Provide the (x, y) coordinate of the cell's center where the given text is located.  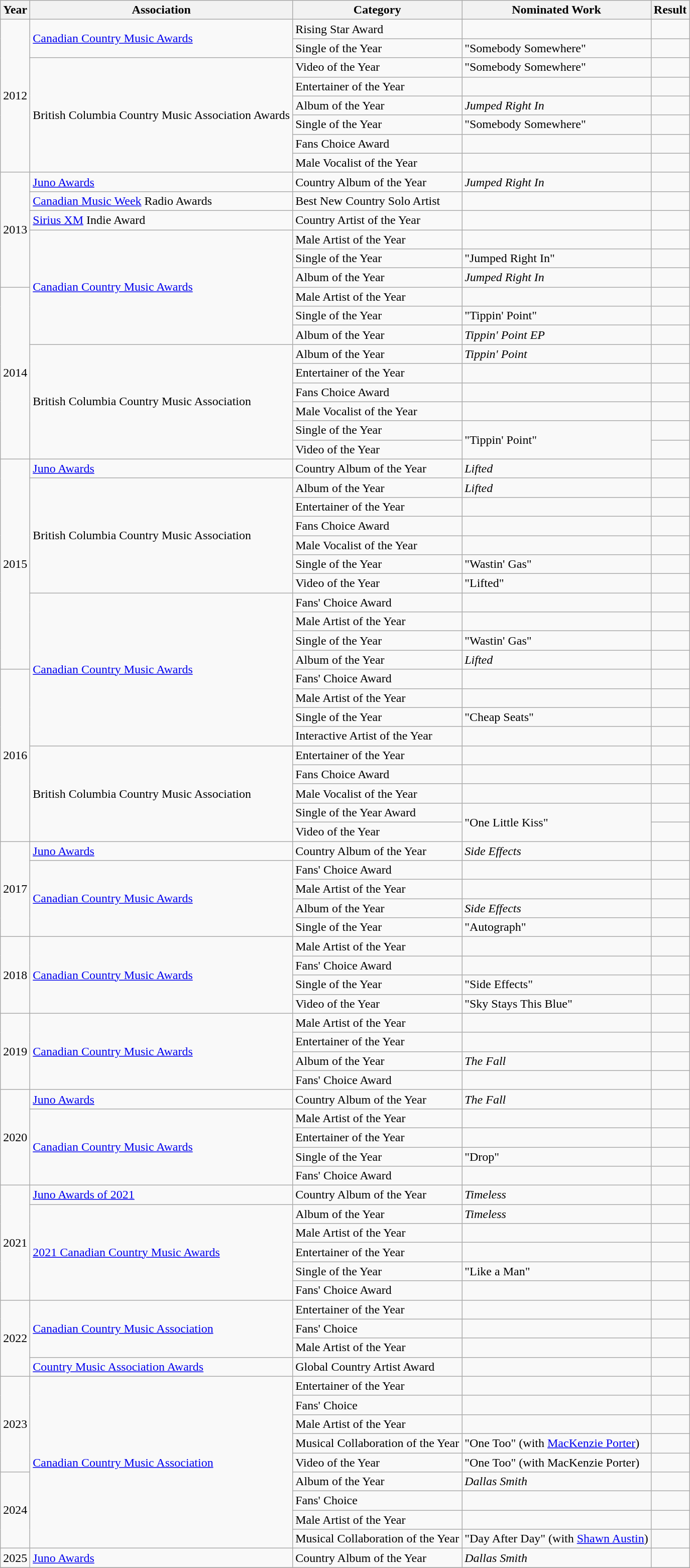
Year (15, 10)
"Side Effects" (556, 985)
Canadian Music Week Radio Awards (162, 201)
"Cheap Seats" (556, 717)
Single of the Year Award (378, 812)
Country Artist of the Year (378, 220)
Rising Star Award (378, 29)
"One Little Kiss" (556, 822)
Global Country Artist Award (378, 1367)
Sirius XM Indie Award (162, 220)
Tippin' Point (556, 354)
2013 (15, 229)
"Sky Stays This Blue" (556, 1004)
Nominated Work (556, 10)
"Drop" (556, 1156)
2012 (15, 96)
Result (670, 10)
2017 (15, 889)
"Autograph" (556, 927)
2021 Canadian Country Music Awards (162, 1252)
Best New Country Solo Artist (378, 201)
Interactive Artist of the Year (378, 736)
"Day After Day" (with Shawn Austin) (556, 1539)
British Columbia Country Music Association Awards (162, 115)
2014 (15, 374)
2019 (15, 1051)
2021 (15, 1243)
"Like a Man" (556, 1271)
Association (162, 10)
Category (378, 10)
2024 (15, 1510)
2020 (15, 1137)
"Lifted" (556, 583)
2016 (15, 755)
Tippin' Point EP (556, 335)
2018 (15, 975)
Country Music Association Awards (162, 1367)
2023 (15, 1424)
Juno Awards of 2021 (162, 1195)
"Jumped Right In" (556, 259)
2025 (15, 1558)
2015 (15, 564)
2022 (15, 1338)
